Determine the [X, Y] coordinate at the center of the cell enclosing the given text.  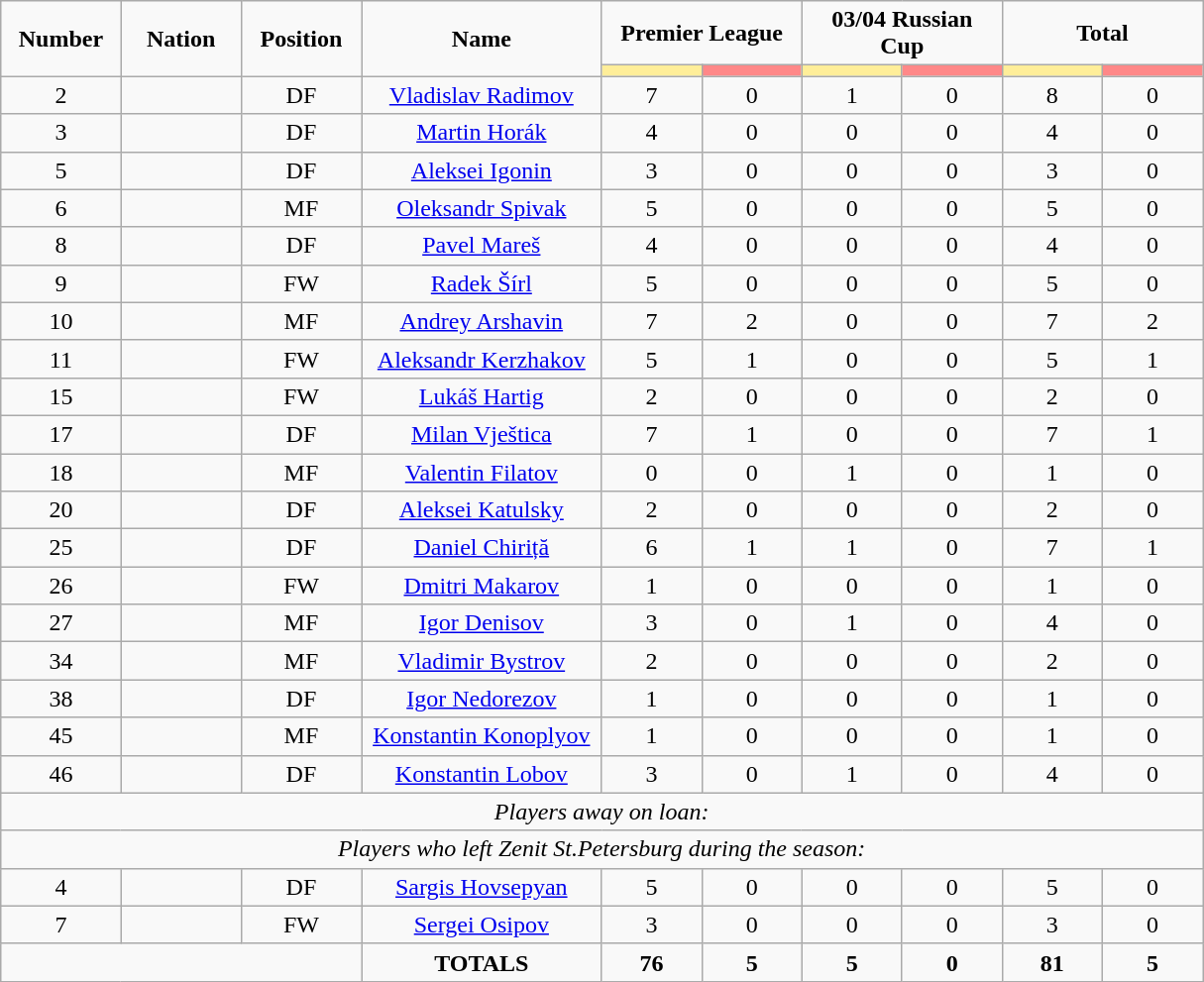
Aleksandr Kerzhakov [482, 359]
45 [61, 736]
Number [61, 39]
Name [482, 39]
27 [61, 623]
Dmitri Makarov [482, 586]
Milan Vještica [482, 434]
Daniel Chiriță [482, 548]
Pavel Mareš [482, 246]
76 [652, 962]
Aleksei Katulsky [482, 510]
Position [301, 39]
25 [61, 548]
Vladimir Bystrov [482, 661]
03/04 Russian Cup [902, 34]
Igor Nedorezov [482, 699]
20 [61, 510]
9 [61, 283]
46 [61, 774]
Konstantin Lobov [482, 774]
34 [61, 661]
Players who left Zenit St.Petersburg during the season: [602, 849]
Aleksei Igonin [482, 170]
Total [1102, 34]
Premier League [702, 34]
Oleksandr Spivak [482, 208]
Valentin Filatov [482, 473]
Martin Horák [482, 133]
17 [61, 434]
81 [1052, 962]
10 [61, 321]
Players away on loan: [602, 812]
Andrey Arshavin [482, 321]
15 [61, 396]
Konstantin Konoplyov [482, 736]
Lukáš Hartig [482, 396]
Sargis Hovsepyan [482, 887]
TOTALS [482, 962]
Radek Šírl [482, 283]
18 [61, 473]
26 [61, 586]
Igor Denisov [482, 623]
Sergei Osipov [482, 925]
38 [61, 699]
Vladislav Radimov [482, 95]
Nation [180, 39]
11 [61, 359]
